Detect which cell encompasses the target text, then output its (x, y) center coordinate. 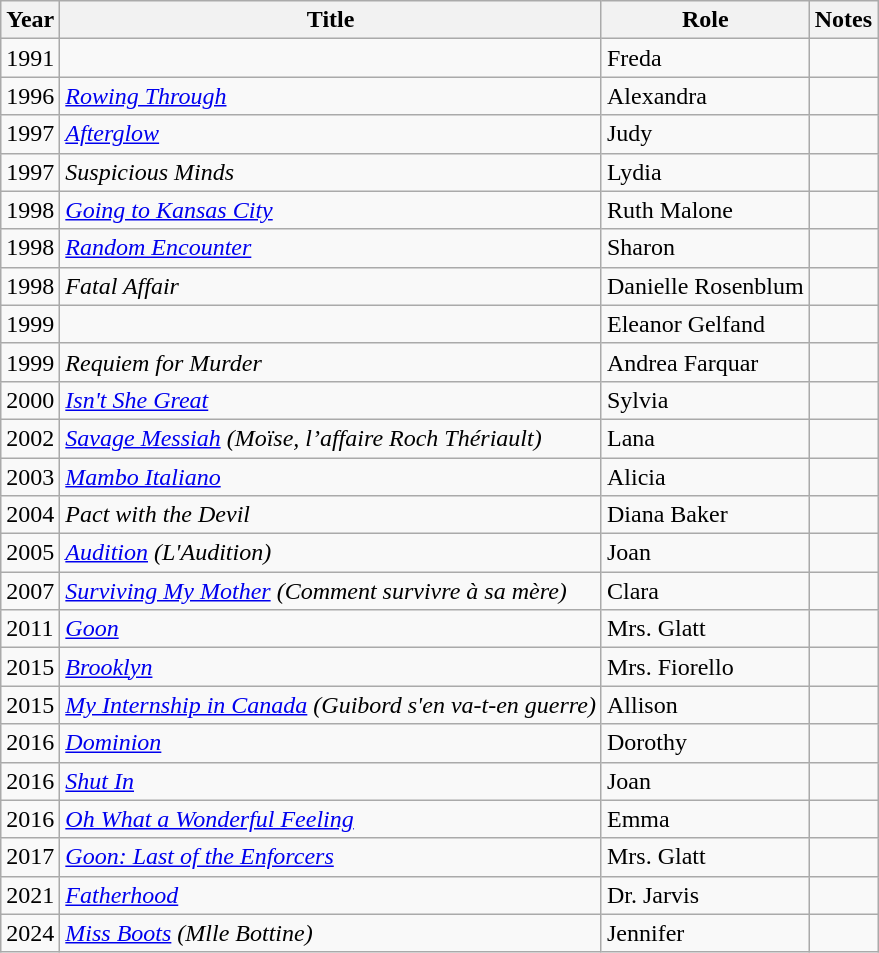
Isn't She Great (331, 400)
Rowing Through (331, 96)
2005 (30, 553)
2024 (30, 933)
Mrs. Fiorello (705, 667)
Suspicious Minds (331, 172)
Role (705, 20)
Allison (705, 705)
Dominion (331, 743)
Requiem for Murder (331, 362)
Goon: Last of the Enforcers (331, 857)
Sylvia (705, 400)
1991 (30, 58)
Andrea Farquar (705, 362)
Pact with the Devil (331, 515)
Clara (705, 591)
Surviving My Mother (Comment survivre à sa mère) (331, 591)
Lana (705, 438)
2002 (30, 438)
Lydia (705, 172)
Dorothy (705, 743)
Sharon (705, 248)
Fatherhood (331, 895)
Year (30, 20)
Alexandra (705, 96)
Judy (705, 134)
2007 (30, 591)
Notes (843, 20)
Oh What a Wonderful Feeling (331, 819)
Emma (705, 819)
Freda (705, 58)
Jennifer (705, 933)
Fatal Affair (331, 286)
Goon (331, 629)
Title (331, 20)
Brooklyn (331, 667)
2011 (30, 629)
Danielle Rosenblum (705, 286)
Diana Baker (705, 515)
Afterglow (331, 134)
Shut In (331, 781)
Going to Kansas City (331, 210)
2003 (30, 477)
Dr. Jarvis (705, 895)
Eleanor Gelfand (705, 324)
2017 (30, 857)
2000 (30, 400)
Random Encounter (331, 248)
My Internship in Canada (Guibord s'en va-t-en guerre) (331, 705)
Mambo Italiano (331, 477)
Ruth Malone (705, 210)
2021 (30, 895)
Alicia (705, 477)
2004 (30, 515)
Audition (L'Audition) (331, 553)
1996 (30, 96)
Miss Boots (Mlle Bottine) (331, 933)
Savage Messiah (Moïse, l’affaire Roch Thériault) (331, 438)
